Detect which cell encompasses the target text, then output its (X, Y) center coordinate. 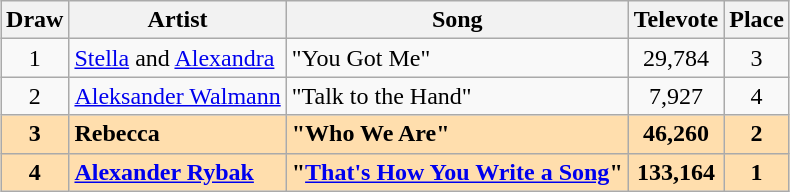
Televote (676, 20)
"That's How You Write a Song" (457, 172)
46,260 (676, 134)
Song (457, 20)
Draw (35, 20)
7,927 (676, 96)
29,784 (676, 58)
"Talk to the Hand" (457, 96)
Artist (178, 20)
"You Got Me" (457, 58)
Place (757, 20)
133,164 (676, 172)
"Who We Are" (457, 134)
Alexander Rybak (178, 172)
Aleksander Walmann (178, 96)
Stella and Alexandra (178, 58)
Rebecca (178, 134)
